Detect which cell encompasses the target text, then output its [X, Y] center coordinate. 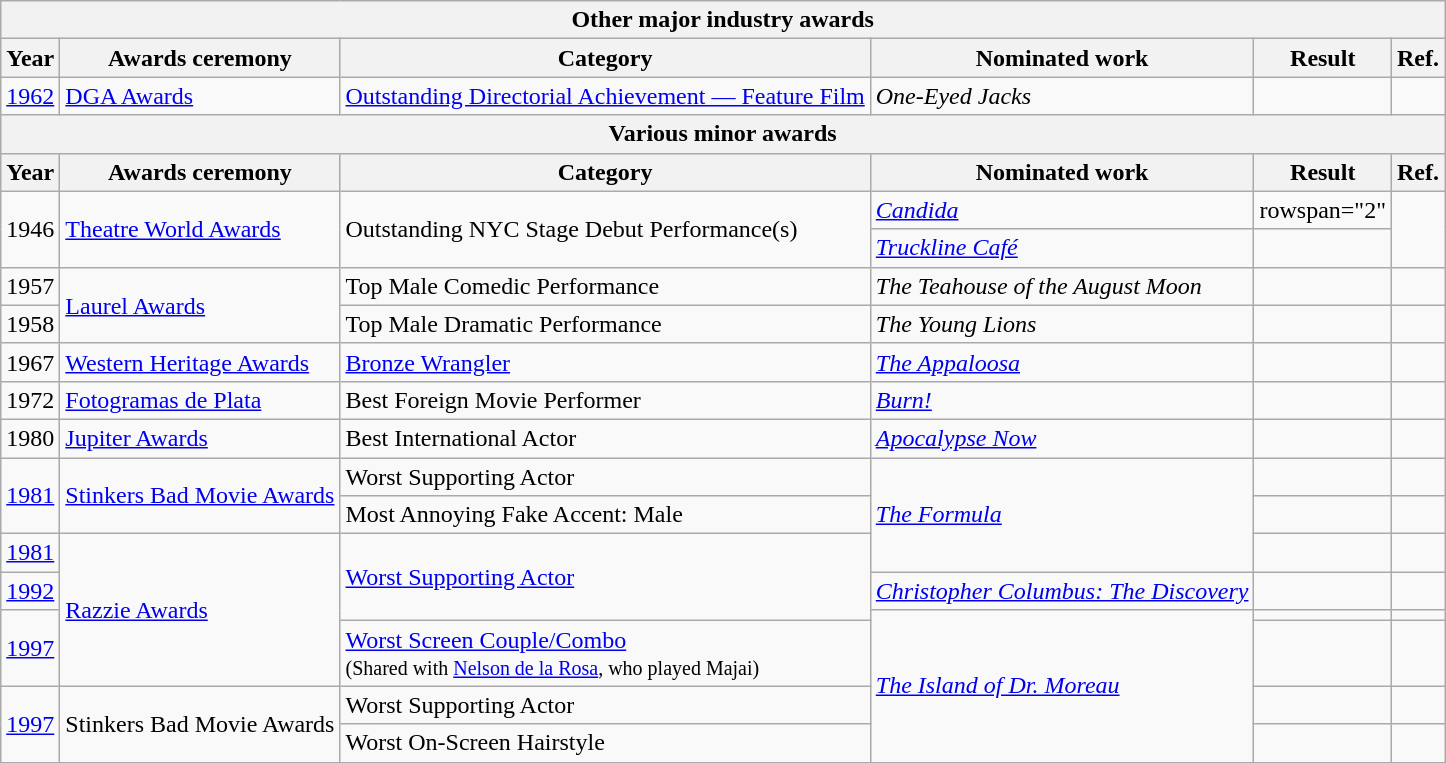
The Appaloosa [1062, 362]
Top Male Comedic Performance [605, 286]
Laurel Awards [200, 305]
Outstanding Directorial Achievement — Feature Film [605, 96]
Outstanding NYC Stage Debut Performance(s) [605, 229]
Christopher Columbus: The Discovery [1062, 591]
The Formula [1062, 515]
1967 [30, 362]
Fotogramas de Plata [200, 400]
Western Heritage Awards [200, 362]
The Teahouse of the August Moon [1062, 286]
Best International Actor [605, 438]
Worst Screen Couple/Combo(Shared with Nelson de la Rosa, who played Majai) [605, 654]
Theatre World Awards [200, 229]
rowspan="2" [1323, 210]
Candida [1062, 210]
Jupiter Awards [200, 438]
Top Male Dramatic Performance [605, 324]
Other major industry awards [723, 20]
1958 [30, 324]
Various minor awards [723, 134]
1957 [30, 286]
Truckline Café [1062, 248]
1962 [30, 96]
1946 [30, 229]
One-Eyed Jacks [1062, 96]
Best Foreign Movie Performer [605, 400]
1980 [30, 438]
The Young Lions [1062, 324]
DGA Awards [200, 96]
The Island of Dr. Moreau [1062, 686]
Burn! [1062, 400]
Worst On-Screen Hairstyle [605, 743]
Razzie Awards [200, 610]
Bronze Wrangler [605, 362]
1972 [30, 400]
Apocalypse Now [1062, 438]
Most Annoying Fake Accent: Male [605, 515]
1992 [30, 591]
